Identify which cell holds the provided text, then report its (x, y) central coordinate. 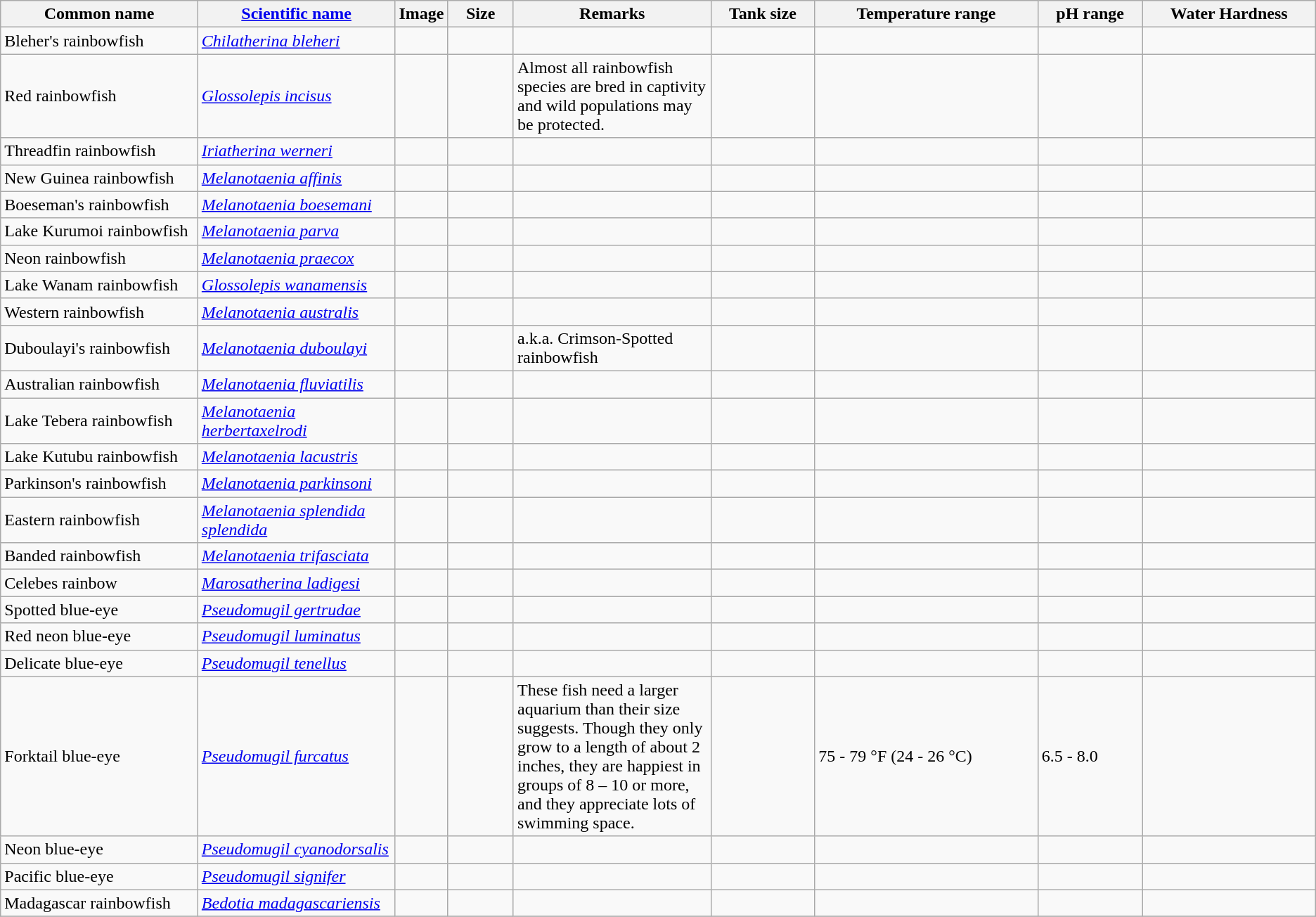
Pseudomugil cyanodorsalis (297, 849)
Australian rainbowfish (100, 384)
Tank size (763, 14)
Pseudomugil tenellus (297, 663)
Duboulayi's rainbowfish (100, 347)
Western rainbowfish (100, 312)
Melanotaenia duboulayi (297, 347)
Pacific blue-eye (100, 876)
Melanotaenia splendida splendida (297, 520)
Spotted blue-eye (100, 610)
a.k.a. Crimson-Spotted rainbowfish (612, 347)
Forktail blue-eye (100, 757)
Iriatherina werneri (297, 151)
Neon blue-eye (100, 849)
6.5 - 8.0 (1090, 757)
Red neon blue-eye (100, 636)
Lake Kurumoi rainbowfish (100, 231)
Remarks (612, 14)
Delicate blue-eye (100, 663)
Neon rainbowfish (100, 258)
Pseudomugil signifer (297, 876)
Pseudomugil luminatus (297, 636)
Marosatherina ladigesi (297, 583)
pH range (1090, 14)
Temperature range (927, 14)
Glossolepis wanamensis (297, 285)
Melanotaenia fluviatilis (297, 384)
Scientific name (297, 14)
Bedotia madagascariensis (297, 903)
Image (422, 14)
Boeseman's rainbowfish (100, 205)
Eastern rainbowfish (100, 520)
Red rainbowfish (100, 96)
Banded rainbowfish (100, 556)
Pseudomugil gertrudae (297, 610)
Glossolepis incisus (297, 96)
Melanotaenia parva (297, 231)
Lake Wanam rainbowfish (100, 285)
Melanotaenia affinis (297, 178)
Melanotaenia praecox (297, 258)
Pseudomugil furcatus (297, 757)
Melanotaenia lacustris (297, 457)
Parkinson's rainbowfish (100, 484)
Melanotaenia herbertaxelrodi (297, 421)
Almost all rainbowfish species are bred in captivity and wild populations may be protected. (612, 96)
Water Hardness (1229, 14)
Size (481, 14)
Melanotaenia australis (297, 312)
New Guinea rainbowfish (100, 178)
Madagascar rainbowfish (100, 903)
Common name (100, 14)
Melanotaenia parkinsoni (297, 484)
Lake Kutubu rainbowfish (100, 457)
Celebes rainbow (100, 583)
Melanotaenia boesemani (297, 205)
Lake Tebera rainbowfish (100, 421)
Bleher's rainbowfish (100, 41)
Threadfin rainbowfish (100, 151)
Melanotaenia trifasciata (297, 556)
75 - 79 °F (24 - 26 °C) (927, 757)
Chilatherina bleheri (297, 41)
